Determine the (x, y) coordinate at the center of the cell enclosing the given text.  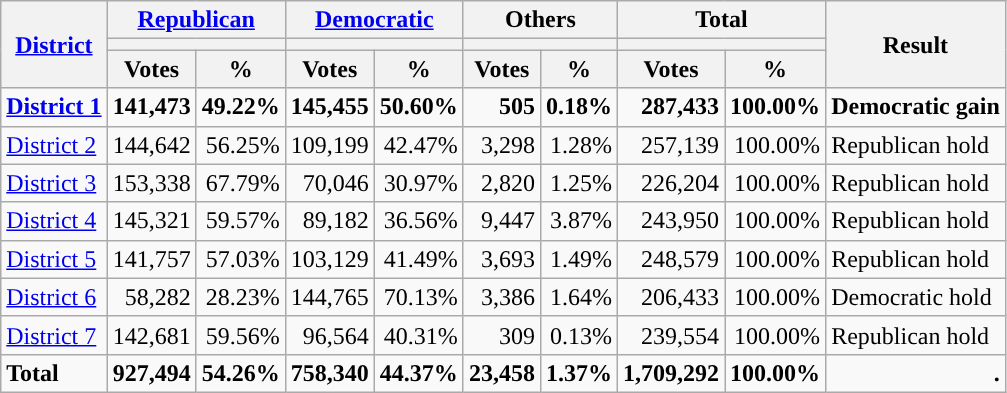
257,139 (670, 145)
District 1 (54, 107)
505 (502, 107)
59.56% (240, 335)
36.56% (418, 221)
Democratic hold (916, 297)
1.37% (578, 373)
50.60% (418, 107)
0.18% (578, 107)
758,340 (330, 373)
2,820 (502, 183)
248,579 (670, 259)
. (916, 373)
41.49% (418, 259)
226,204 (670, 183)
District 3 (54, 183)
9,447 (502, 221)
District 7 (54, 335)
59.57% (240, 221)
44.37% (418, 373)
153,338 (152, 183)
103,129 (330, 259)
142,681 (152, 335)
3.87% (578, 221)
Democratic gain (916, 107)
927,494 (152, 373)
0.13% (578, 335)
1.25% (578, 183)
58,282 (152, 297)
70.13% (418, 297)
141,757 (152, 259)
144,765 (330, 297)
96,564 (330, 335)
141,473 (152, 107)
67.79% (240, 183)
239,554 (670, 335)
3,693 (502, 259)
23,458 (502, 373)
30.97% (418, 183)
57.03% (240, 259)
Republican (196, 20)
89,182 (330, 221)
District 2 (54, 145)
District 6 (54, 297)
54.26% (240, 373)
49.22% (240, 107)
Result (916, 44)
1,709,292 (670, 373)
243,950 (670, 221)
56.25% (240, 145)
3,386 (502, 297)
1.49% (578, 259)
1.28% (578, 145)
109,199 (330, 145)
Others (540, 20)
42.47% (418, 145)
District (54, 44)
1.64% (578, 297)
206,433 (670, 297)
3,298 (502, 145)
144,642 (152, 145)
287,433 (670, 107)
145,321 (152, 221)
District 5 (54, 259)
70,046 (330, 183)
District 4 (54, 221)
309 (502, 335)
40.31% (418, 335)
145,455 (330, 107)
Democratic (374, 20)
28.23% (240, 297)
